Capture the cell that displays the provided text and extract its (X, Y) central coordinate. 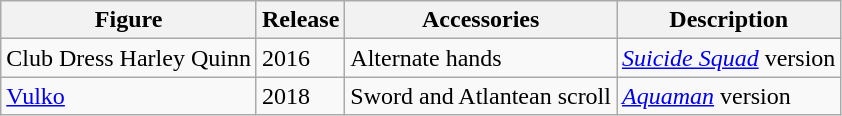
Sword and Atlantean scroll (481, 96)
Aquaman version (728, 96)
Release (300, 20)
Description (728, 20)
2016 (300, 58)
Figure (129, 20)
2018 (300, 96)
Vulko (129, 96)
Alternate hands (481, 58)
Accessories (481, 20)
Suicide Squad version (728, 58)
Club Dress Harley Quinn (129, 58)
